Extract the [x, y] coordinate from the center of the cell holding the provided text.  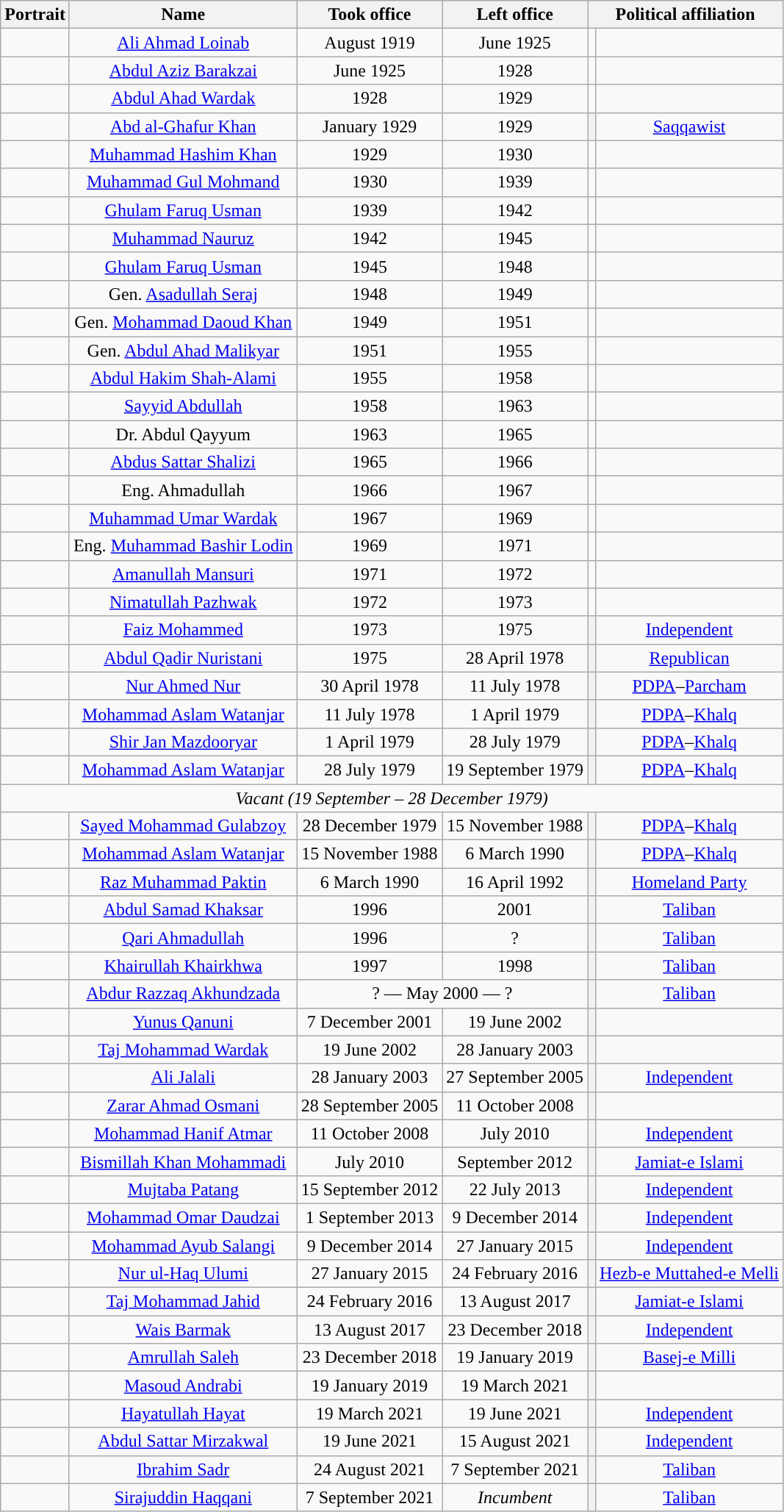
15 August 2021 [515, 1441]
19 September 1979 [515, 770]
Abd al-Ghafur Khan [183, 126]
30 April 1978 [370, 686]
28 December 1979 [370, 826]
Eng. Muhammad Bashir Lodin [183, 546]
Mujtaba Patang [183, 1189]
? — May 2000 — ? [442, 994]
Raz Muhammad Paktin [183, 882]
Took office [370, 15]
? [515, 938]
Muhammad Hashim Khan [183, 154]
Name [183, 15]
Vacant (19 September – 28 December 1979) [392, 798]
Ibrahim Sadr [183, 1469]
16 April 1992 [515, 882]
1997 [370, 966]
Gen. Mohammad Daoud Khan [183, 322]
Abdul Hakim Shah-Alami [183, 379]
PDPA–Parcham [689, 686]
Amrullah Saleh [183, 1358]
Taj Mohammad Wardak [183, 1050]
Muhammad Nauruz [183, 238]
September 2012 [515, 1161]
Sirajuddin Haqqani [183, 1497]
22 July 2013 [515, 1189]
Muhammad Umar Wardak [183, 518]
Zarar Ahmad Osmani [183, 1106]
Gen. Asadullah Seraj [183, 294]
Masoud Andrabi [183, 1386]
Yunus Qanuni [183, 1022]
Muhammad Gul Mohmand [183, 182]
Shir Jan Mazdooryar [183, 742]
Left office [515, 15]
Hezb-e Muttahed-e Melli [689, 1274]
Khairullah Khairkhwa [183, 966]
January 1929 [370, 126]
Republican [689, 658]
Dr. Abdul Qayyum [183, 434]
Abdur Razzaq Akhundzada [183, 994]
Mohammad Hanif Atmar [183, 1133]
Qari Ahmadullah [183, 938]
Abdul Aziz Barakzai [183, 71]
Saqqawist [689, 126]
Abdus Sattar Shalizi [183, 462]
28 September 2005 [370, 1106]
Political affiliation [686, 15]
Sayed Mohammad Gulabzoy [183, 826]
Ali Jalali [183, 1078]
Ali Ahmad Loinab [183, 43]
Bismillah Khan Mohammadi [183, 1161]
Homeland Party [689, 882]
Sayyid Abdullah [183, 406]
August 1919 [370, 43]
Abdul Sattar Mirzakwal [183, 1441]
Incumbent [515, 1497]
Abdul Qadir Nuristani [183, 658]
2001 [515, 910]
Faiz Mohammed [183, 630]
1 September 2013 [370, 1217]
15 September 2012 [370, 1189]
7 December 2001 [370, 1022]
Taj Mohammad Jahid [183, 1302]
1998 [515, 966]
Gen. Abdul Ahad Malikyar [183, 351]
Mohammad Ayub Salangi [183, 1246]
24 August 2021 [370, 1469]
Nur Ahmed Nur [183, 686]
Mohammad Omar Daudzai [183, 1217]
Nimatullah Pazhwak [183, 602]
27 September 2005 [515, 1078]
28 April 1978 [515, 658]
Eng. Ahmadullah [183, 490]
Wais Barmak [183, 1330]
Nur ul-Haq Ulumi [183, 1274]
Hayatullah Hayat [183, 1414]
Amanullah Mansuri [183, 574]
Portrait [35, 15]
Basej-e Milli [689, 1358]
Abdul Ahad Wardak [183, 98]
Abdul Samad Khaksar [183, 910]
